Output the [x, y] coordinate of the center of the cell containing the given text.  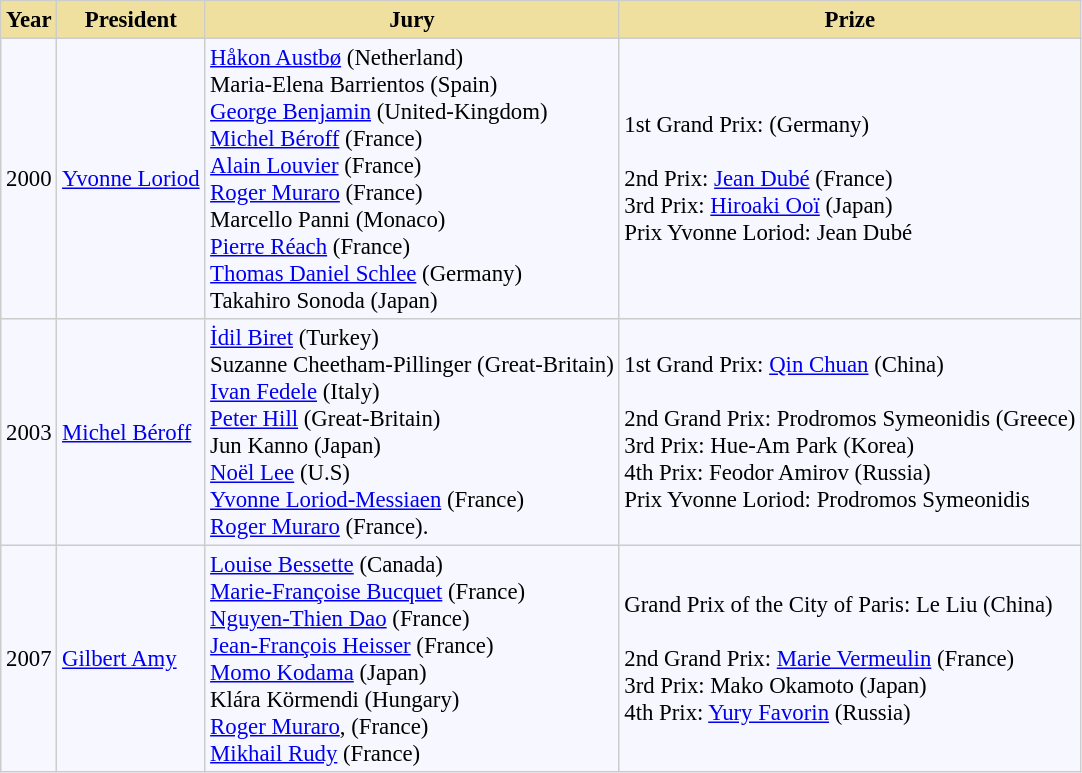
Year [29, 20]
Michel Béroff [131, 432]
President [131, 20]
2007 [29, 658]
Yvonne Loriod [131, 178]
1st Grand Prix: (Germany) 2nd Prix: Jean Dubé (France) 3rd Prix: Hiroaki Ooï (Japan) Prix Yvonne Loriod: Jean Dubé [850, 178]
2003 [29, 432]
2000 [29, 178]
Prize [850, 20]
Jury [412, 20]
Gilbert Amy [131, 658]
